Locate the cell with the specified text and output its (X, Y) center coordinate. 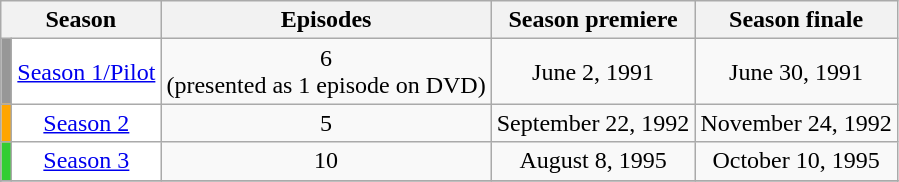
6(presented as 1 episode on DVD) (326, 72)
Episodes (326, 20)
August 8, 1995 (593, 161)
Season 2 (86, 123)
Season (81, 20)
June 2, 1991 (593, 72)
10 (326, 161)
Season 3 (86, 161)
November 24, 1992 (796, 123)
June 30, 1991 (796, 72)
Season premiere (593, 20)
Season finale (796, 20)
Season 1/Pilot (86, 72)
5 (326, 123)
October 10, 1995 (796, 161)
September 22, 1992 (593, 123)
